Provide the [x, y] coordinate of the cell's center where the given text is located.  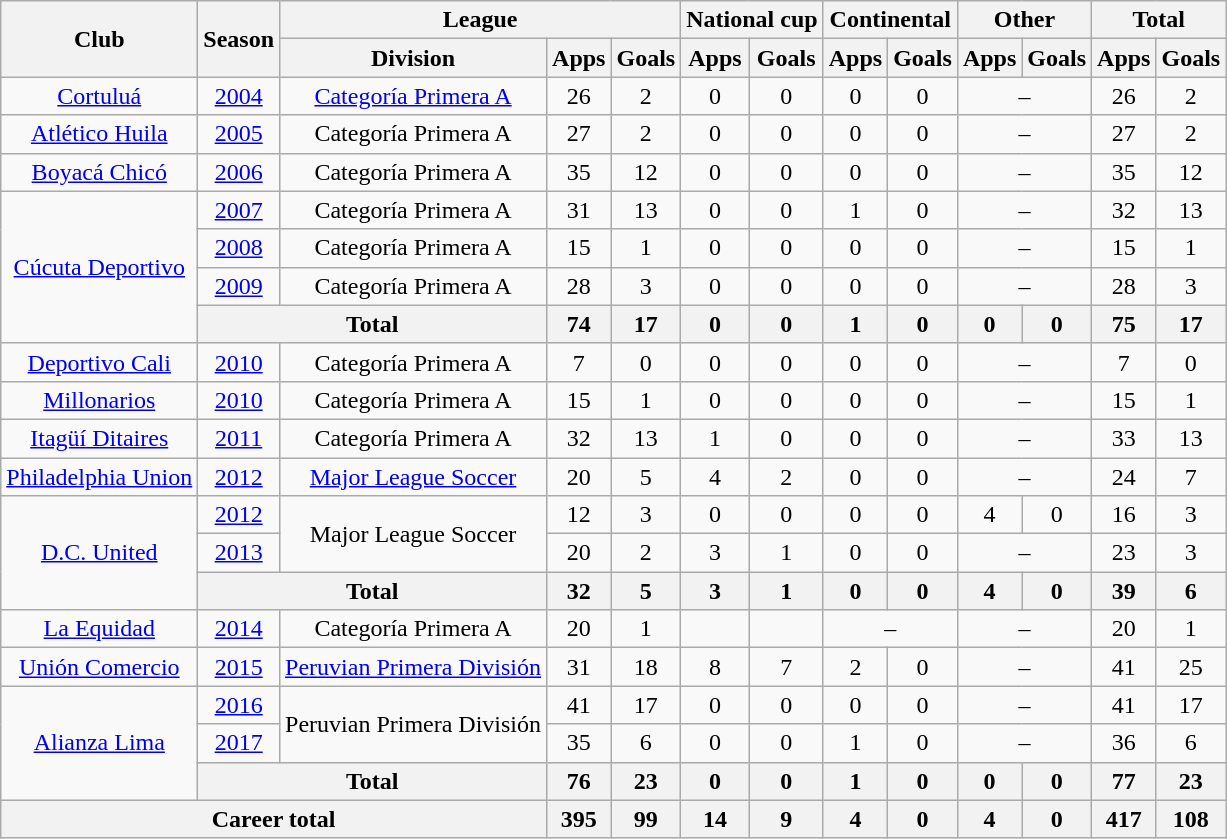
2004 [239, 96]
Club [100, 39]
2008 [239, 248]
Season [239, 39]
Millonarios [100, 400]
2016 [239, 705]
League [480, 20]
Other [1024, 20]
Deportivo Cali [100, 362]
75 [1124, 324]
National cup [752, 20]
Division [414, 58]
Cúcuta Deportivo [100, 267]
2011 [239, 438]
2014 [239, 629]
18 [646, 667]
24 [1124, 477]
Cortuluá [100, 96]
25 [1191, 667]
2017 [239, 743]
74 [579, 324]
395 [579, 819]
2006 [239, 172]
2009 [239, 286]
Continental [890, 20]
33 [1124, 438]
14 [715, 819]
9 [786, 819]
417 [1124, 819]
Boyacá Chicó [100, 172]
2005 [239, 134]
76 [579, 781]
Atlético Huila [100, 134]
Itagüí Ditaires [100, 438]
39 [1124, 591]
108 [1191, 819]
8 [715, 667]
2007 [239, 210]
99 [646, 819]
Philadelphia Union [100, 477]
Unión Comercio [100, 667]
La Equidad [100, 629]
Career total [274, 819]
Alianza Lima [100, 743]
D.C. United [100, 553]
2015 [239, 667]
16 [1124, 515]
2013 [239, 553]
36 [1124, 743]
77 [1124, 781]
